Scan for the cell matching the given text and deliver its (x, y) coordinate at center. 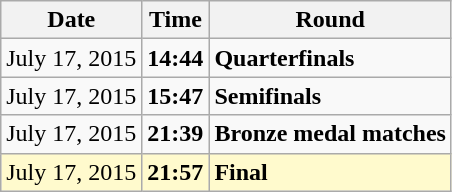
Quarterfinals (330, 58)
Semifinals (330, 96)
Final (330, 172)
Bronze medal matches (330, 134)
Date (72, 20)
21:39 (176, 134)
Round (330, 20)
21:57 (176, 172)
15:47 (176, 96)
Time (176, 20)
14:44 (176, 58)
